From the cell containing the given text, extract its center point as [X, Y] coordinate. 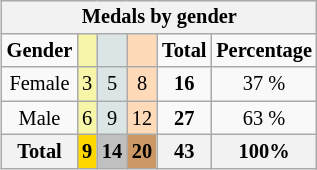
14 [112, 152]
8 [142, 84]
Percentage [264, 51]
Male [40, 118]
63 % [264, 118]
Medals by gender [160, 17]
37 % [264, 84]
5 [112, 84]
3 [87, 84]
6 [87, 118]
20 [142, 152]
100% [264, 152]
Gender [40, 51]
27 [184, 118]
12 [142, 118]
16 [184, 84]
43 [184, 152]
Female [40, 84]
